Capture the cell that displays the provided text and extract its (x, y) central coordinate. 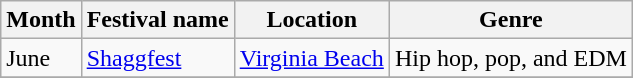
Festival name (158, 20)
Virginia Beach (312, 58)
Genre (510, 20)
Location (312, 20)
Shaggfest (158, 58)
June (41, 58)
Hip hop, pop, and EDM (510, 58)
Month (41, 20)
